Locate the cell with the specified text and output its (X, Y) center coordinate. 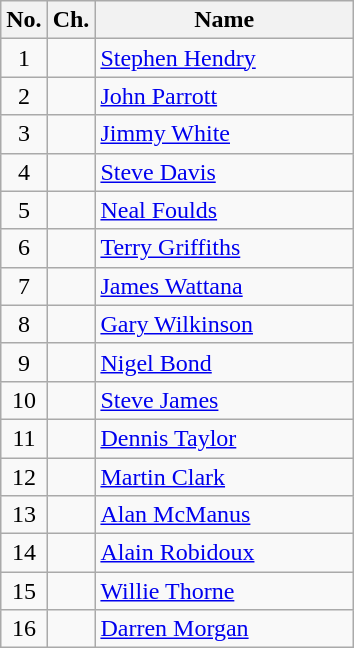
Alan McManus (224, 515)
Darren Morgan (224, 629)
James Wattana (224, 286)
John Parrott (224, 96)
9 (24, 362)
Martin Clark (224, 477)
8 (24, 324)
11 (24, 438)
5 (24, 210)
12 (24, 477)
Alain Robidoux (224, 553)
14 (24, 553)
1 (24, 58)
Jimmy White (224, 134)
Terry Griffiths (224, 248)
10 (24, 400)
Gary Wilkinson (224, 324)
Name (224, 20)
4 (24, 172)
Willie Thorne (224, 591)
No. (24, 20)
7 (24, 286)
15 (24, 591)
16 (24, 629)
2 (24, 96)
6 (24, 248)
3 (24, 134)
Stephen Hendry (224, 58)
Ch. (71, 20)
Steve James (224, 400)
Neal Foulds (224, 210)
13 (24, 515)
Dennis Taylor (224, 438)
Steve Davis (224, 172)
Nigel Bond (224, 362)
